Identify which cell holds the provided text, then report its (X, Y) central coordinate. 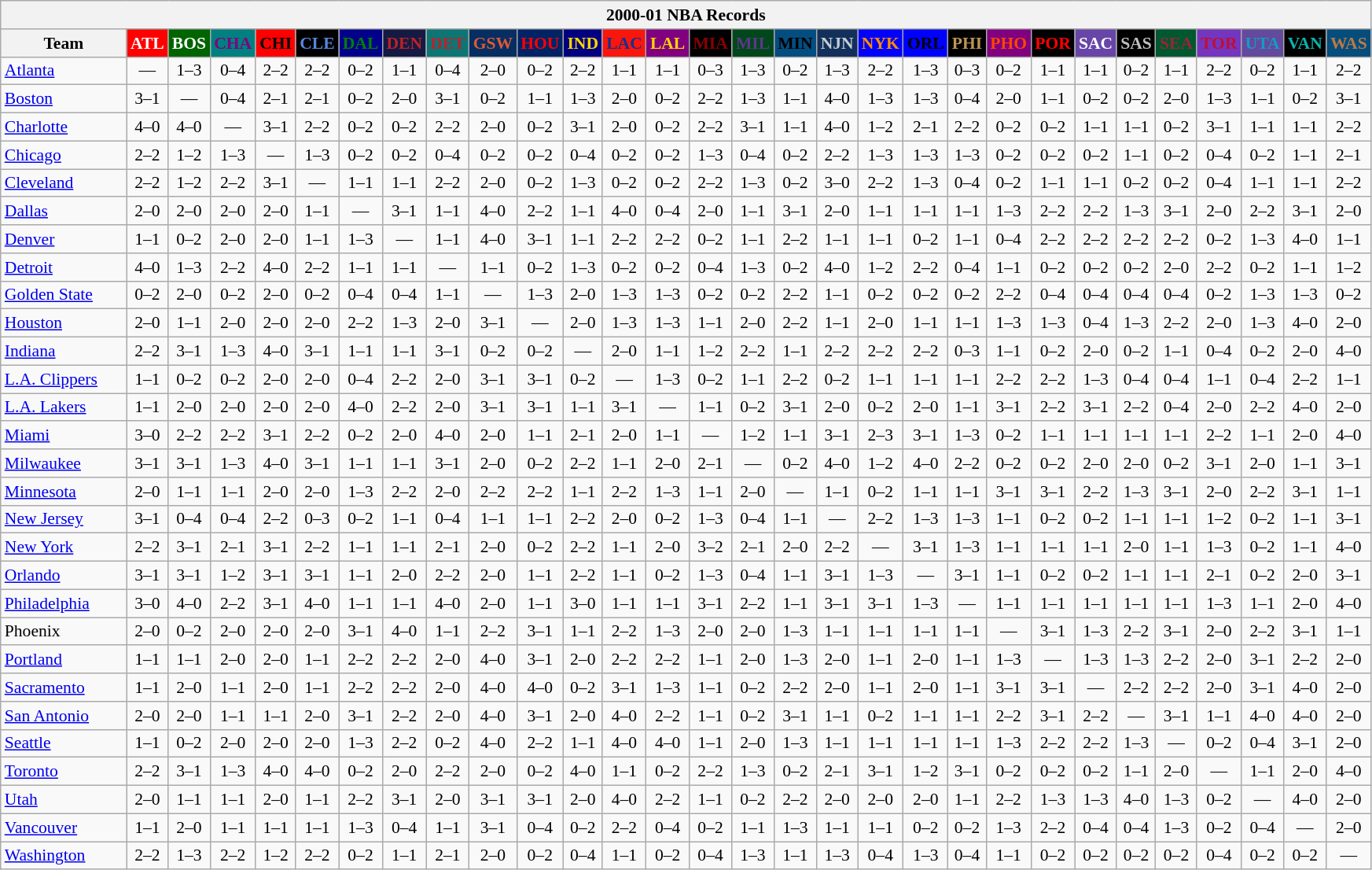
WAS (1349, 43)
Orlando (64, 576)
SAC (1096, 43)
MIA (710, 43)
DET (448, 43)
LAL (668, 43)
Atlanta (64, 71)
San Antonio (64, 716)
Minnesota (64, 492)
SEA (1176, 43)
DAL (361, 43)
Golden State (64, 295)
HOU (539, 43)
Denver (64, 239)
Philadelphia (64, 603)
Utah (64, 800)
UTA (1263, 43)
DEN (404, 43)
L.A. Clippers (64, 379)
Houston (64, 323)
MIN (795, 43)
VAN (1305, 43)
Vancouver (64, 828)
PHI (967, 43)
Phoenix (64, 632)
Charlotte (64, 127)
Seattle (64, 743)
Detroit (64, 267)
Portland (64, 660)
L.A. Lakers (64, 407)
Sacramento (64, 688)
Dallas (64, 212)
GSW (494, 43)
PHO (1008, 43)
2000-01 NBA Records (686, 15)
POR (1053, 43)
Milwaukee (64, 463)
New Jersey (64, 519)
TOR (1219, 43)
ORL (926, 43)
Washington (64, 856)
NJN (837, 43)
CHA (233, 43)
3–2 (710, 547)
Indiana (64, 352)
Chicago (64, 155)
2–3 (881, 436)
New York (64, 547)
NYK (881, 43)
CLE (318, 43)
Boston (64, 99)
Cleveland (64, 183)
BOS (189, 43)
Toronto (64, 772)
MIL (753, 43)
LAC (624, 43)
Team (64, 43)
Miami (64, 436)
ATL (148, 43)
IND (583, 43)
CHI (275, 43)
SAS (1136, 43)
